Provide the [X, Y] coordinate of the cell's center where the given text is located.  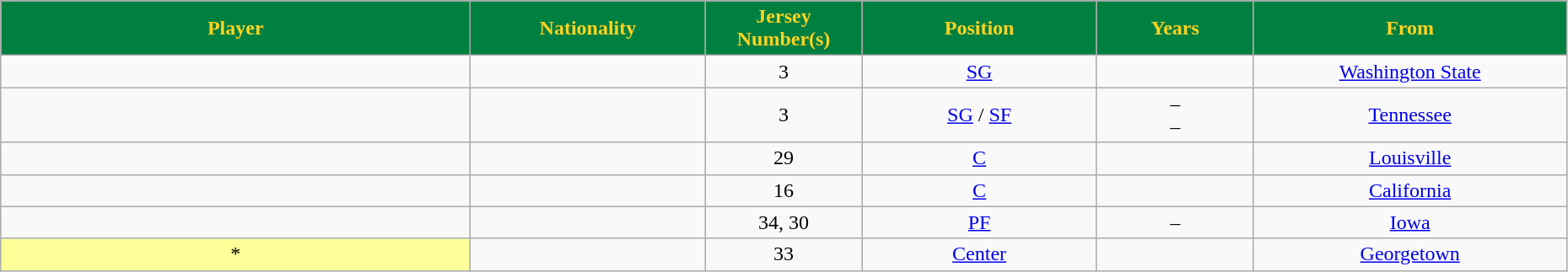
Center [979, 254]
PF [979, 222]
SG / SF [979, 115]
34, 30 [784, 222]
33 [784, 254]
Jersey Number(s) [784, 29]
Washington State [1410, 72]
16 [784, 190]
Iowa [1410, 222]
Louisville [1410, 158]
Player [236, 29]
– [1175, 222]
29 [784, 158]
* [236, 254]
Years [1175, 29]
Nationality [588, 29]
From [1410, 29]
SG [979, 72]
Georgetown [1410, 254]
–– [1175, 115]
California [1410, 190]
Tennessee [1410, 115]
Position [979, 29]
